Provide the [X, Y] coordinate of the cell's center where the given text is located.  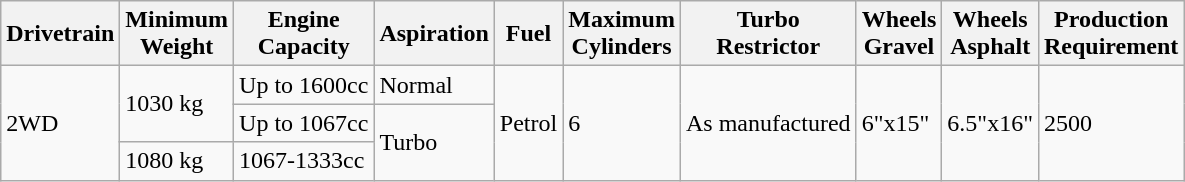
TurboRestrictor [768, 34]
Up to 1600cc [304, 85]
Drivetrain [60, 34]
6"x15" [899, 123]
1067-1333cc [304, 161]
1030 kg [177, 104]
EngineCapacity [304, 34]
WheelsGravel [899, 34]
MinimumWeight [177, 34]
Fuel [528, 34]
2500 [1110, 123]
Turbo [434, 142]
Petrol [528, 123]
As manufactured [768, 123]
MaximumCylinders [622, 34]
Up to 1067cc [304, 123]
Normal [434, 85]
2WD [60, 123]
6.5"x16" [990, 123]
Aspiration [434, 34]
WheelsAsphalt [990, 34]
ProductionRequirement [1110, 34]
1080 kg [177, 161]
6 [622, 123]
